Provide the [x, y] coordinate of the cell's center where the given text is located.  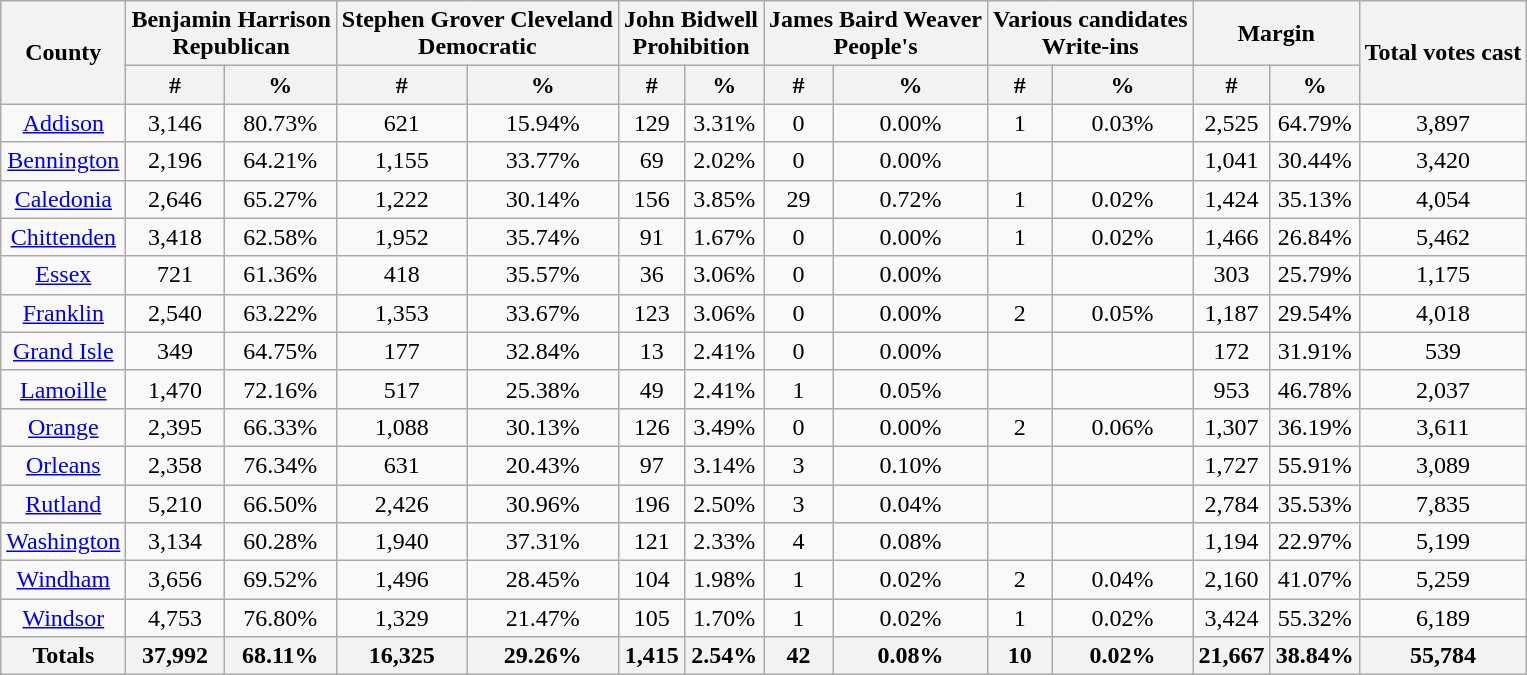
Essex [64, 275]
61.36% [280, 275]
33.77% [542, 161]
1.98% [724, 580]
25.79% [1314, 275]
37.31% [542, 542]
42 [799, 656]
121 [651, 542]
60.28% [280, 542]
Margin [1276, 34]
25.38% [542, 389]
30.96% [542, 503]
0.72% [911, 199]
3,897 [1443, 123]
James Baird WeaverPeople's [876, 34]
2,426 [402, 503]
1,155 [402, 161]
1,175 [1443, 275]
2,358 [175, 465]
4,753 [175, 618]
2,784 [1232, 503]
4,054 [1443, 199]
Orleans [64, 465]
2,395 [175, 427]
Chittenden [64, 237]
35.53% [1314, 503]
1,466 [1232, 237]
Stephen Grover ClevelandDemocratic [477, 34]
15.94% [542, 123]
69 [651, 161]
63.22% [280, 313]
Addison [64, 123]
3,089 [1443, 465]
41.07% [1314, 580]
66.50% [280, 503]
0.06% [1122, 427]
68.11% [280, 656]
30.14% [542, 199]
72.16% [280, 389]
3,146 [175, 123]
Windsor [64, 618]
3,418 [175, 237]
Benjamin HarrisonRepublican [231, 34]
Rutland [64, 503]
1,424 [1232, 199]
2,196 [175, 161]
Various candidatesWrite-ins [1090, 34]
32.84% [542, 351]
3.14% [724, 465]
36.19% [1314, 427]
16,325 [402, 656]
5,199 [1443, 542]
3,420 [1443, 161]
177 [402, 351]
3.85% [724, 199]
172 [1232, 351]
2.02% [724, 161]
55.91% [1314, 465]
0.03% [1122, 123]
156 [651, 199]
1.67% [724, 237]
3,424 [1232, 618]
4,018 [1443, 313]
69.52% [280, 580]
1.70% [724, 618]
80.73% [280, 123]
Totals [64, 656]
1,470 [175, 389]
22.97% [1314, 542]
953 [1232, 389]
6,189 [1443, 618]
29.26% [542, 656]
29 [799, 199]
13 [651, 351]
10 [1019, 656]
721 [175, 275]
4 [799, 542]
28.45% [542, 580]
Total votes cast [1443, 52]
631 [402, 465]
Grand Isle [64, 351]
303 [1232, 275]
36 [651, 275]
1,415 [651, 656]
20.43% [542, 465]
1,088 [402, 427]
2,646 [175, 199]
1,727 [1232, 465]
33.67% [542, 313]
2,540 [175, 313]
Bennington [64, 161]
1,222 [402, 199]
1,187 [1232, 313]
66.33% [280, 427]
31.91% [1314, 351]
1,329 [402, 618]
21,667 [1232, 656]
5,210 [175, 503]
418 [402, 275]
3.31% [724, 123]
349 [175, 351]
1,194 [1232, 542]
35.74% [542, 237]
126 [651, 427]
Washington [64, 542]
64.21% [280, 161]
Orange [64, 427]
64.79% [1314, 123]
35.57% [542, 275]
3.49% [724, 427]
2.33% [724, 542]
37,992 [175, 656]
2,160 [1232, 580]
55,784 [1443, 656]
196 [651, 503]
65.27% [280, 199]
3,134 [175, 542]
123 [651, 313]
John BidwellProhibition [690, 34]
5,259 [1443, 580]
30.44% [1314, 161]
3,611 [1443, 427]
2.54% [724, 656]
35.13% [1314, 199]
7,835 [1443, 503]
County [64, 52]
1,041 [1232, 161]
2.50% [724, 503]
76.34% [280, 465]
46.78% [1314, 389]
62.58% [280, 237]
Caledonia [64, 199]
26.84% [1314, 237]
1,952 [402, 237]
129 [651, 123]
30.13% [542, 427]
539 [1443, 351]
1,307 [1232, 427]
105 [651, 618]
1,940 [402, 542]
Windham [64, 580]
38.84% [1314, 656]
Franklin [64, 313]
5,462 [1443, 237]
Lamoille [64, 389]
49 [651, 389]
21.47% [542, 618]
76.80% [280, 618]
29.54% [1314, 313]
2,525 [1232, 123]
517 [402, 389]
0.10% [911, 465]
91 [651, 237]
1,496 [402, 580]
3,656 [175, 580]
97 [651, 465]
1,353 [402, 313]
2,037 [1443, 389]
64.75% [280, 351]
55.32% [1314, 618]
104 [651, 580]
621 [402, 123]
